For the text-containing cell, return its midpoint in (x, y) coordinate format. 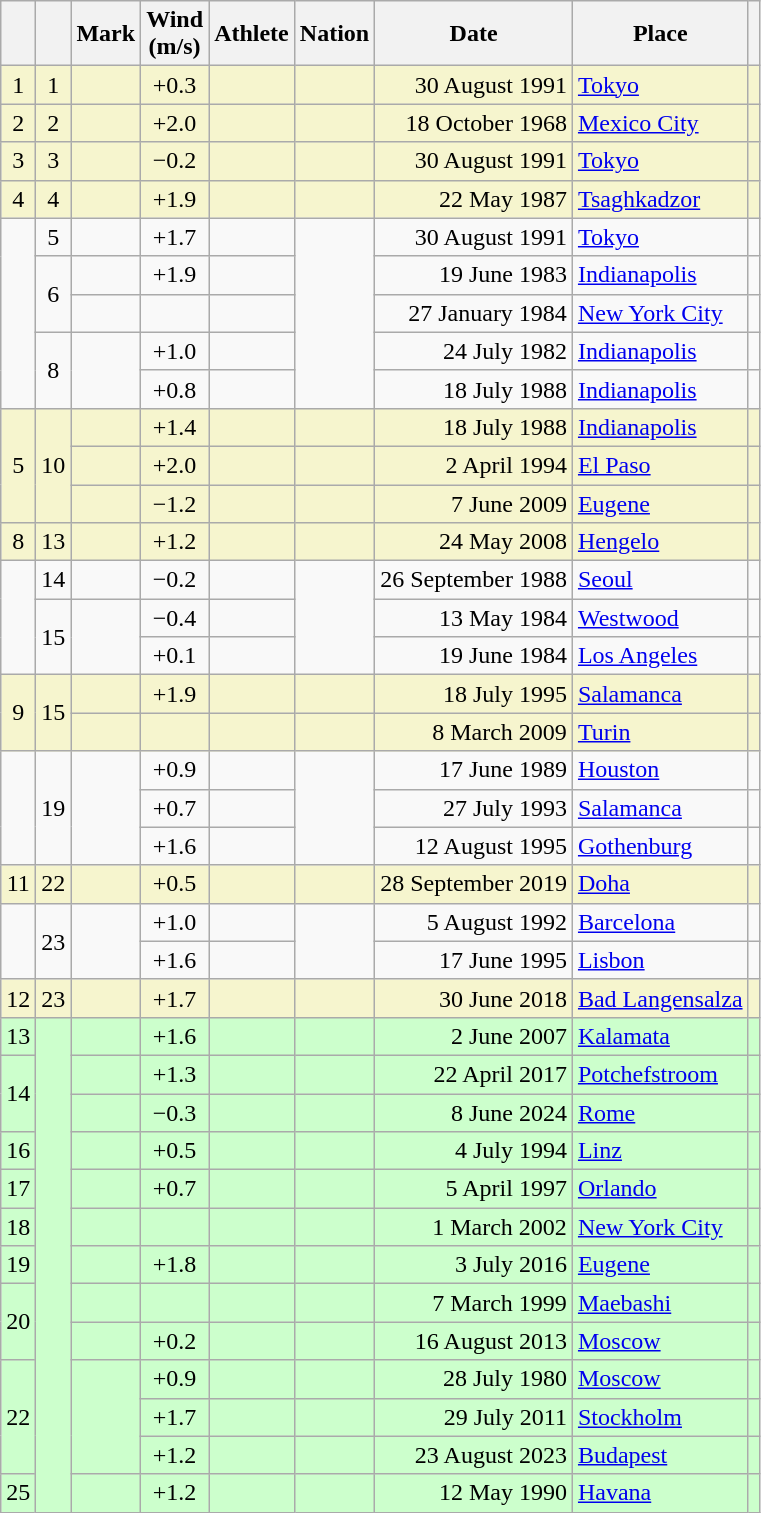
Mexico City (660, 123)
Turin (660, 732)
19 June 1983 (474, 275)
Mark (106, 34)
Bad Langensalza (660, 998)
2 April 1994 (474, 465)
8 June 2024 (474, 1113)
Westwood (660, 618)
+0.2 (175, 1341)
12 (18, 998)
13 May 1984 (474, 618)
Doha (660, 884)
Seoul (660, 580)
5 August 1992 (474, 922)
23 August 2023 (474, 1455)
Athlete (252, 34)
Los Angeles (660, 656)
−1.2 (175, 503)
+0.1 (175, 656)
24 May 2008 (474, 542)
18 (18, 1227)
24 July 1982 (474, 351)
Gothenburg (660, 846)
4 July 1994 (474, 1151)
+0.8 (175, 389)
16 (18, 1151)
El Paso (660, 465)
26 September 1988 (474, 580)
9 (18, 713)
18 October 1968 (474, 123)
10 (54, 465)
12 August 1995 (474, 846)
Lisbon (660, 960)
16 August 2013 (474, 1341)
17 June 1989 (474, 770)
Maebashi (660, 1303)
28 September 2019 (474, 884)
Hengelo (660, 542)
25 (18, 1493)
Place (660, 34)
29 July 2011 (474, 1417)
Potchefstroom (660, 1074)
1 March 2002 (474, 1227)
Havana (660, 1493)
+1.8 (175, 1265)
30 June 2018 (474, 998)
Date (474, 34)
Linz (660, 1151)
Barcelona (660, 922)
6 (54, 294)
7 June 2009 (474, 503)
Rome (660, 1113)
19 June 1984 (474, 656)
22 May 1987 (474, 199)
Stockholm (660, 1417)
17 June 1995 (474, 960)
Houston (660, 770)
28 July 1980 (474, 1379)
−0.4 (175, 618)
Kalamata (660, 1036)
8 March 2009 (474, 732)
Nation (334, 34)
17 (18, 1189)
2 June 2007 (474, 1036)
27 July 1993 (474, 808)
20 (18, 1322)
27 January 1984 (474, 313)
11 (18, 884)
18 July 1995 (474, 694)
−0.3 (175, 1113)
12 May 1990 (474, 1493)
5 April 1997 (474, 1189)
Budapest (660, 1455)
Orlando (660, 1189)
+0.3 (175, 85)
Wind(m/s) (175, 34)
Tsaghkadzor (660, 199)
7 March 1999 (474, 1303)
22 April 2017 (474, 1074)
+1.3 (175, 1074)
+1.4 (175, 427)
3 July 2016 (474, 1265)
